Detect which cell encompasses the target text, then output its [X, Y] center coordinate. 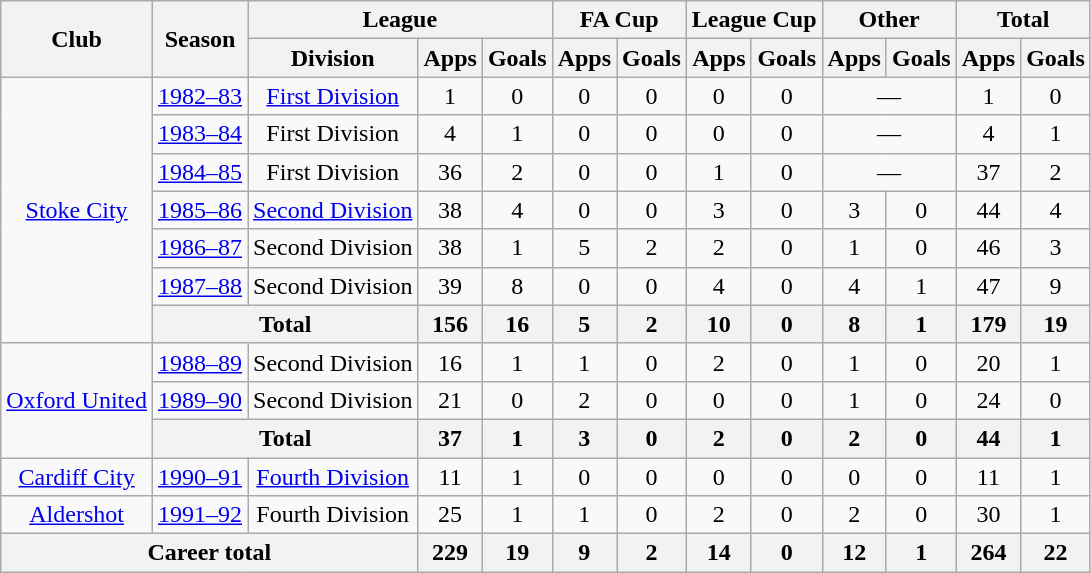
21 [450, 400]
FA Cup [619, 20]
264 [988, 553]
1982–83 [200, 96]
Cardiff City [77, 477]
Career total [210, 553]
Oxford United [77, 400]
League Cup [754, 20]
Season [200, 39]
36 [450, 172]
1983–84 [200, 134]
179 [988, 324]
1987–88 [200, 286]
1986–87 [200, 248]
47 [988, 286]
1991–92 [200, 515]
30 [988, 515]
Other [889, 20]
20 [988, 362]
1984–85 [200, 172]
1985–86 [200, 210]
22 [1056, 553]
25 [450, 515]
1988–89 [200, 362]
League [400, 20]
Division [333, 58]
1989–90 [200, 400]
10 [718, 324]
12 [854, 553]
24 [988, 400]
1990–91 [200, 477]
39 [450, 286]
Aldershot [77, 515]
229 [450, 553]
14 [718, 553]
Club [77, 39]
156 [450, 324]
Stoke City [77, 210]
46 [988, 248]
